Return (X, Y) of the center of cell containing provided text 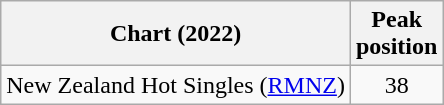
New Zealand Hot Singles (RMNZ) (176, 85)
Peakposition (396, 34)
Chart (2022) (176, 34)
38 (396, 85)
